Provide the [X, Y] coordinate of the cell's center where the given text is located.  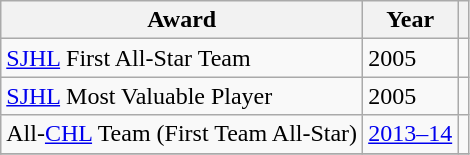
All-CHL Team (First Team All-Star) [182, 134]
SJHL Most Valuable Player [182, 96]
Year [410, 20]
2013–14 [410, 134]
Award [182, 20]
SJHL First All-Star Team [182, 58]
